Identify which cell holds the provided text, then report its [x, y] central coordinate. 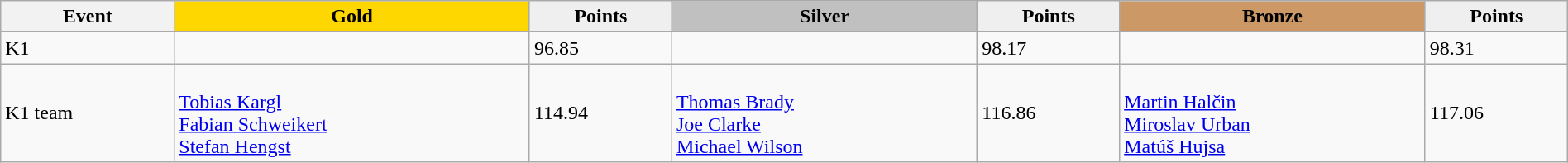
114.94 [600, 113]
117.06 [1496, 113]
98.17 [1049, 48]
Gold [352, 17]
Silver [824, 17]
Tobias KarglFabian SchweikertStefan Hengst [352, 113]
116.86 [1049, 113]
Event [88, 17]
K1 team [88, 113]
K1 [88, 48]
98.31 [1496, 48]
Thomas BradyJoe ClarkeMichael Wilson [824, 113]
Bronze [1273, 17]
Martin HalčinMiroslav UrbanMatúš Hujsa [1273, 113]
96.85 [600, 48]
